Pinpoint the cell where the given text exists, returning its [x, y] midpoint coordinate. 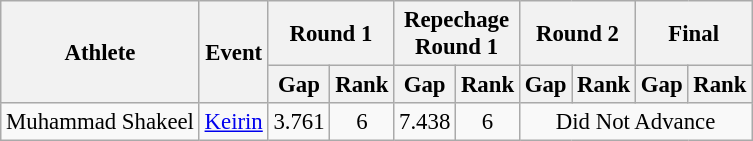
Keirin [234, 122]
Round 1 [331, 34]
Final [694, 34]
7.438 [425, 122]
Athlete [100, 52]
Round 2 [577, 34]
RepechageRound 1 [457, 34]
3.761 [299, 122]
Did Not Advance [635, 122]
Muhammad Shakeel [100, 122]
Event [234, 52]
